Provide the (X, Y) coordinate of the cell's center where the given text is located.  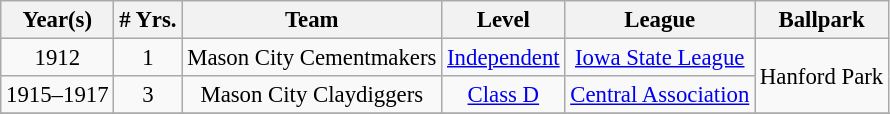
Year(s) (58, 20)
Independent (504, 58)
Mason City Cementmakers (312, 58)
League (660, 20)
# Yrs. (148, 20)
3 (148, 95)
Class D (504, 95)
Hanford Park (822, 76)
Iowa State League (660, 58)
Level (504, 20)
Mason City Claydiggers (312, 95)
Ballpark (822, 20)
Team (312, 20)
Central Association (660, 95)
1 (148, 58)
1912 (58, 58)
1915–1917 (58, 95)
